For the text-containing cell, return its midpoint in [X, Y] coordinate format. 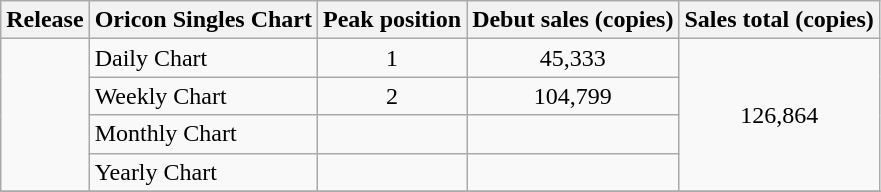
1 [392, 58]
Oricon Singles Chart [203, 20]
Debut sales (copies) [573, 20]
2 [392, 96]
45,333 [573, 58]
Yearly Chart [203, 172]
104,799 [573, 96]
Release [45, 20]
Monthly Chart [203, 134]
Weekly Chart [203, 96]
Peak position [392, 20]
Daily Chart [203, 58]
126,864 [779, 115]
Sales total (copies) [779, 20]
